From the cell containing the given text, extract its center point as [X, Y] coordinate. 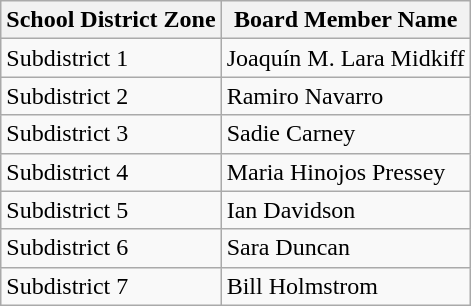
Sadie Carney [346, 134]
Sara Duncan [346, 248]
Ramiro Navarro [346, 96]
Board Member Name [346, 20]
School District Zone [111, 20]
Maria Hinojos Pressey [346, 172]
Subdistrict 4 [111, 172]
Subdistrict 1 [111, 58]
Subdistrict 2 [111, 96]
Subdistrict 5 [111, 210]
Joaquín M. Lara Midkiff [346, 58]
Subdistrict 7 [111, 286]
Subdistrict 3 [111, 134]
Bill Holmstrom [346, 286]
Subdistrict 6 [111, 248]
Ian Davidson [346, 210]
